Capture the cell that displays the provided text and extract its (x, y) central coordinate. 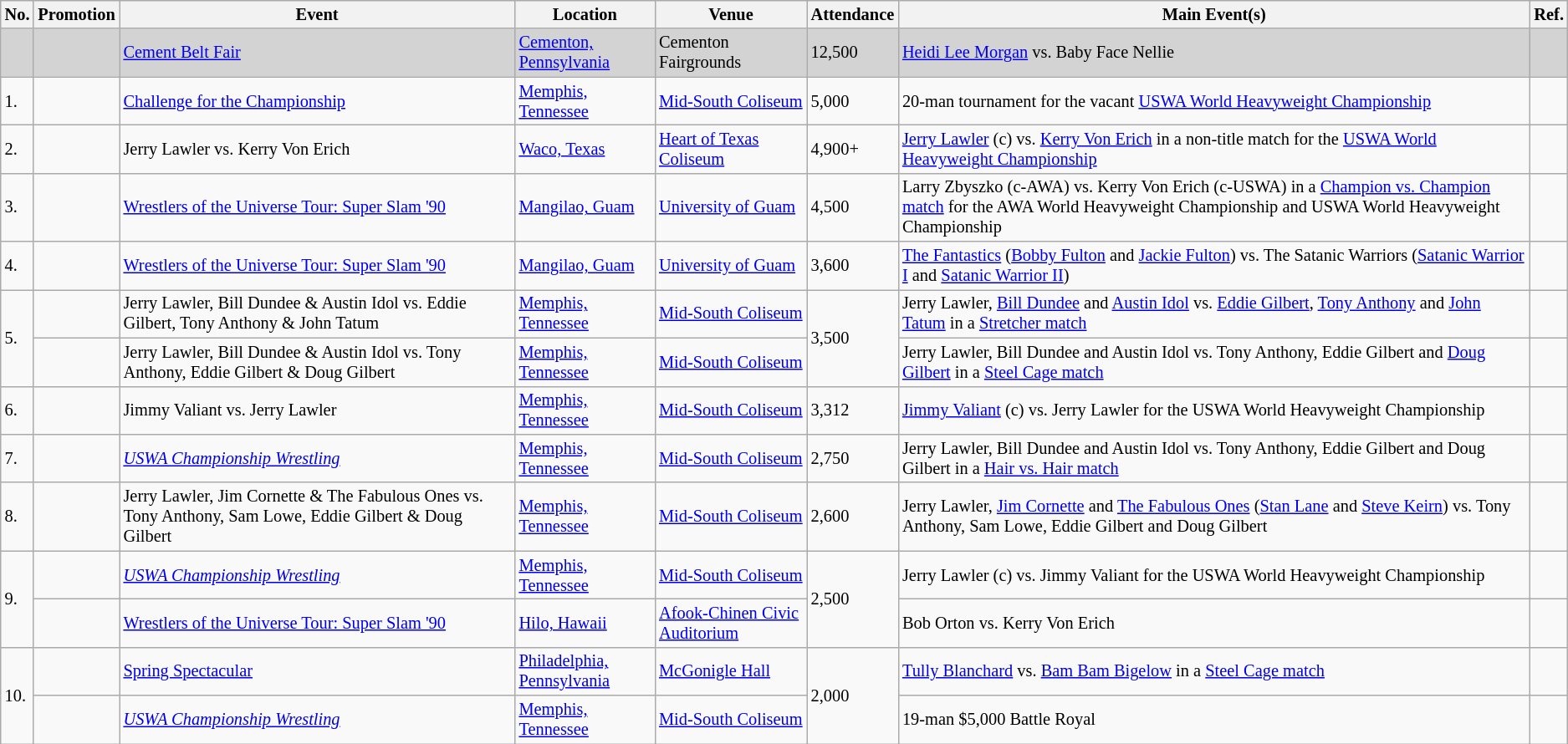
Promotion (76, 14)
Jerry Lawler (c) vs. Jimmy Valiant for the USWA World Heavyweight Championship (1214, 575)
Venue (731, 14)
Location (585, 14)
Tully Blanchard vs. Bam Bam Bigelow in a Steel Cage match (1214, 671)
2,000 (853, 696)
Jerry Lawler (c) vs. Kerry Von Erich in a non-title match for the USWA World Heavyweight Championship (1214, 149)
Jerry Lawler, Bill Dundee and Austin Idol vs. Tony Anthony, Eddie Gilbert and Doug Gilbert in a Hair vs. Hair match (1214, 458)
No. (18, 14)
3,312 (853, 410)
Jerry Lawler, Bill Dundee & Austin Idol vs. Eddie Gilbert, Tony Anthony & John Tatum (318, 313)
9. (18, 599)
7. (18, 458)
3. (18, 207)
2,500 (853, 599)
McGonigle Hall (731, 671)
4,500 (853, 207)
Challenge for the Championship (318, 101)
Jerry Lawler, Bill Dundee & Austin Idol vs. Tony Anthony, Eddie Gilbert & Doug Gilbert (318, 362)
Cementon, Pennsylvania (585, 53)
5. (18, 338)
Jerry Lawler, Bill Dundee and Austin Idol vs. Eddie Gilbert, Tony Anthony and John Tatum in a Stretcher match (1214, 313)
8. (18, 517)
2,750 (853, 458)
3,500 (853, 338)
19-man $5,000 Battle Royal (1214, 720)
Spring Spectacular (318, 671)
Ref. (1549, 14)
Jerry Lawler, Jim Cornette and The Fabulous Ones (Stan Lane and Steve Keirn) vs. Tony Anthony, Sam Lowe, Eddie Gilbert and Doug Gilbert (1214, 517)
Jimmy Valiant vs. Jerry Lawler (318, 410)
5,000 (853, 101)
Heart of Texas Coliseum (731, 149)
4. (18, 266)
Main Event(s) (1214, 14)
Event (318, 14)
Philadelphia, Pennsylvania (585, 671)
Bob Orton vs. Kerry Von Erich (1214, 623)
Heidi Lee Morgan vs. Baby Face Nellie (1214, 53)
Cementon Fairgrounds (731, 53)
Hilo, Hawaii (585, 623)
Waco, Texas (585, 149)
12,500 (853, 53)
10. (18, 696)
20-man tournament for the vacant USWA World Heavyweight Championship (1214, 101)
The Fantastics (Bobby Fulton and Jackie Fulton) vs. The Satanic Warriors (Satanic Warrior I and Satanic Warrior II) (1214, 266)
Cement Belt Fair (318, 53)
3,600 (853, 266)
Jerry Lawler, Jim Cornette & The Fabulous Ones vs. Tony Anthony, Sam Lowe, Eddie Gilbert & Doug Gilbert (318, 517)
2. (18, 149)
2,600 (853, 517)
Jerry Lawler, Bill Dundee and Austin Idol vs. Tony Anthony, Eddie Gilbert and Doug Gilbert in a Steel Cage match (1214, 362)
Attendance (853, 14)
1. (18, 101)
4,900+ (853, 149)
Jerry Lawler vs. Kerry Von Erich (318, 149)
Jimmy Valiant (c) vs. Jerry Lawler for the USWA World Heavyweight Championship (1214, 410)
Afook-Chinen Civic Auditorium (731, 623)
6. (18, 410)
